Find where the given text appears and provide that cell's center as [x, y] coordinate. 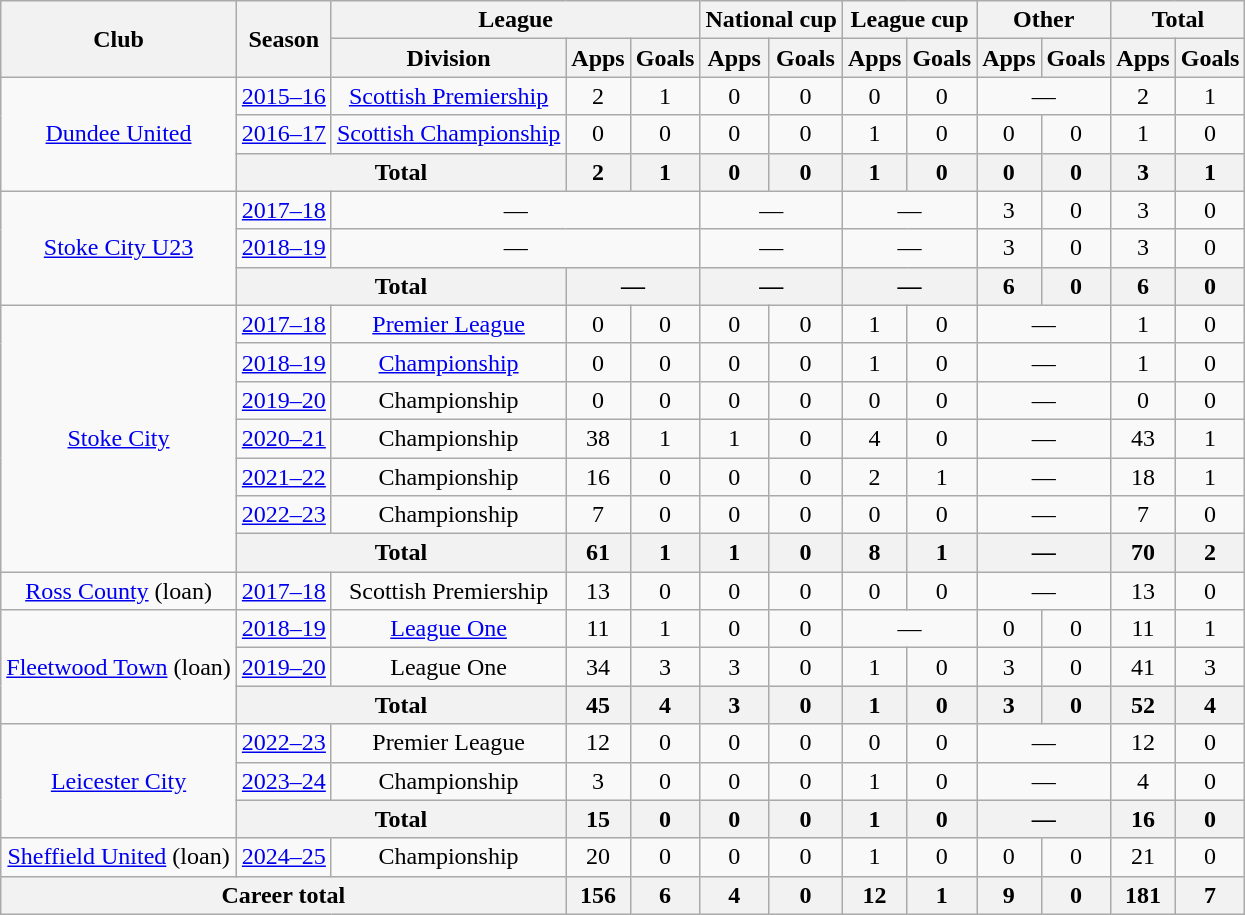
34 [598, 667]
9 [1009, 895]
Other [1044, 20]
Stoke City [119, 438]
2015–16 [284, 96]
Leicester City [119, 781]
Season [284, 39]
2020–21 [284, 438]
2021–22 [284, 477]
20 [598, 857]
181 [1143, 895]
2016–17 [284, 134]
Stoke City U23 [119, 248]
Ross County (loan) [119, 591]
45 [598, 705]
2023–24 [284, 781]
43 [1143, 438]
Club [119, 39]
League cup [909, 20]
21 [1143, 857]
League [516, 20]
18 [1143, 477]
Fleetwood Town (loan) [119, 667]
70 [1143, 553]
15 [598, 819]
38 [598, 438]
2024–25 [284, 857]
Division [448, 58]
8 [874, 553]
Sheffield United (loan) [119, 857]
52 [1143, 705]
Scottish Championship [448, 134]
Career total [284, 895]
Dundee United [119, 134]
National cup [771, 20]
61 [598, 553]
156 [598, 895]
41 [1143, 667]
